Identify which cell holds the provided text, then report its (X, Y) central coordinate. 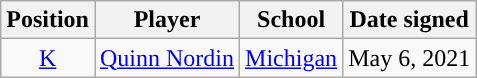
K (48, 58)
Date signed (410, 20)
Player (166, 20)
Quinn Nordin (166, 58)
Michigan (292, 58)
May 6, 2021 (410, 58)
Position (48, 20)
School (292, 20)
